Return the (x, y) coordinate for the center point of the cell that contains the specified text.  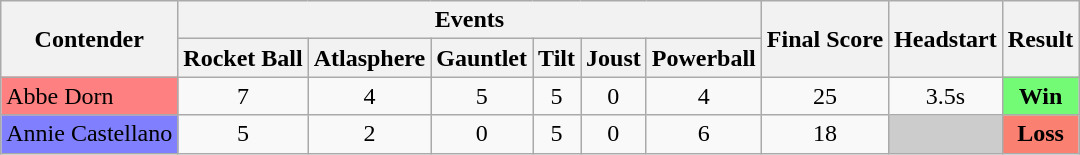
Loss (1040, 134)
Final Score (824, 39)
Events (470, 20)
18 (824, 134)
3.5s (946, 96)
Atlasphere (370, 58)
25 (824, 96)
Annie Castellano (90, 134)
Rocket Ball (243, 58)
Win (1040, 96)
Result (1040, 39)
Tilt (557, 58)
7 (243, 96)
6 (704, 134)
Powerball (704, 58)
Contender (90, 39)
Gauntlet (482, 58)
Abbe Dorn (90, 96)
2 (370, 134)
Joust (613, 58)
Headstart (946, 39)
